Determine the (X, Y) coordinate at the center of the cell enclosing the given text.  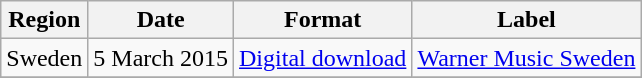
Region (44, 20)
Label (526, 20)
Date (161, 20)
Warner Music Sweden (526, 58)
5 March 2015 (161, 58)
Sweden (44, 58)
Format (323, 20)
Digital download (323, 58)
